Scan for the cell matching the given text and deliver its (X, Y) coordinate at center. 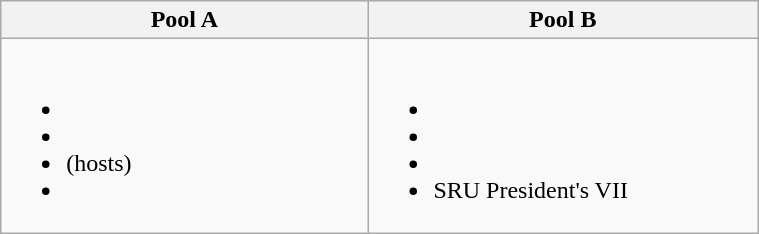
Pool A (184, 20)
(hosts) (184, 136)
SRU President's VII (563, 136)
Pool B (563, 20)
